Determine the (x, y) coordinate at the center of the cell enclosing the given text.  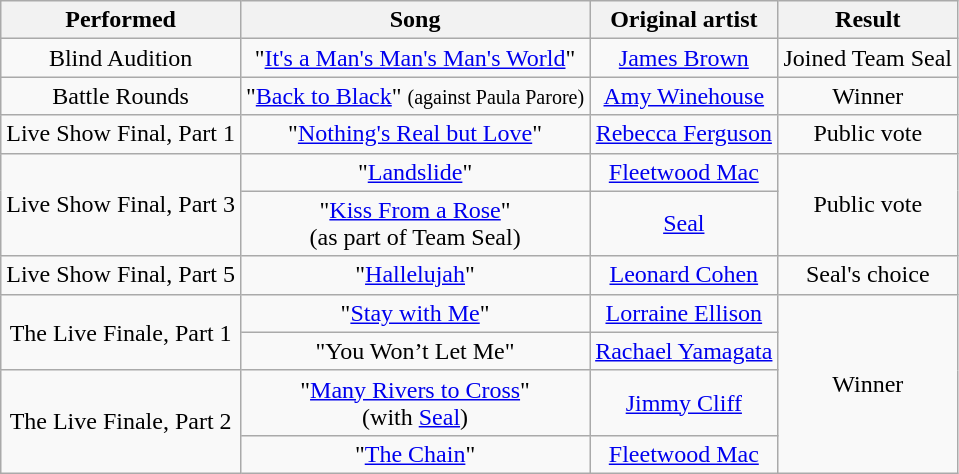
The Live Finale, Part 2 (121, 422)
"Many Rivers to Cross" (with Seal) (414, 402)
Leonard Cohen (684, 275)
"You Won’t Let Me" (414, 351)
"Nothing's Real but Love" (414, 134)
Live Show Final, Part 5 (121, 275)
Amy Winehouse (684, 96)
"The Chain" (414, 454)
Jimmy Cliff (684, 402)
Joined Team Seal (868, 58)
"It's a Man's Man's Man's World" (414, 58)
Lorraine Ellison (684, 313)
"Stay with Me" (414, 313)
Song (414, 20)
"Back to Black" (against Paula Parore) (414, 96)
Blind Audition (121, 58)
Rebecca Ferguson (684, 134)
Original artist (684, 20)
Live Show Final, Part 3 (121, 204)
Result (868, 20)
Battle Rounds (121, 96)
James Brown (684, 58)
"Kiss From a Rose"(as part of Team Seal) (414, 224)
The Live Finale, Part 1 (121, 332)
Seal's choice (868, 275)
Rachael Yamagata (684, 351)
Live Show Final, Part 1 (121, 134)
Performed (121, 20)
"Landslide" (414, 172)
Seal (684, 224)
"Hallelujah" (414, 275)
